Extract the [X, Y] coordinate from the center of the cell holding the provided text.  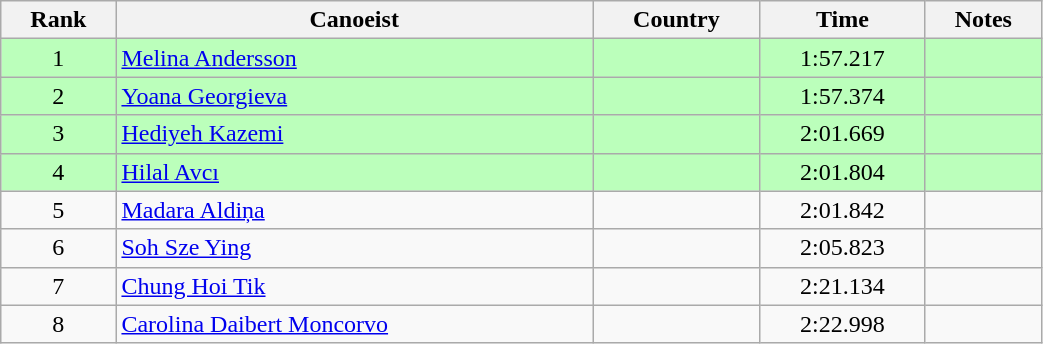
Hilal Avcı [354, 172]
2:22.998 [842, 324]
Carolina Daibert Moncorvo [354, 324]
1 [58, 58]
5 [58, 210]
2:21.134 [842, 286]
Notes [984, 20]
Melina Andersson [354, 58]
Country [677, 20]
Hediyeh Kazemi [354, 134]
2:01.669 [842, 134]
7 [58, 286]
8 [58, 324]
Rank [58, 20]
Time [842, 20]
Soh Sze Ying [354, 248]
Chung Hoi Tik [354, 286]
2 [58, 96]
4 [58, 172]
2:01.804 [842, 172]
3 [58, 134]
2:05.823 [842, 248]
1:57.374 [842, 96]
6 [58, 248]
Canoeist [354, 20]
1:57.217 [842, 58]
Madara Aldiņa [354, 210]
2:01.842 [842, 210]
Yoana Georgieva [354, 96]
